Return [x, y] of the center of cell containing provided text 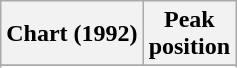
Chart (1992) [72, 34]
Peakposition [189, 34]
